Provide the [X, Y] coordinate of the cell's center where the given text is located.  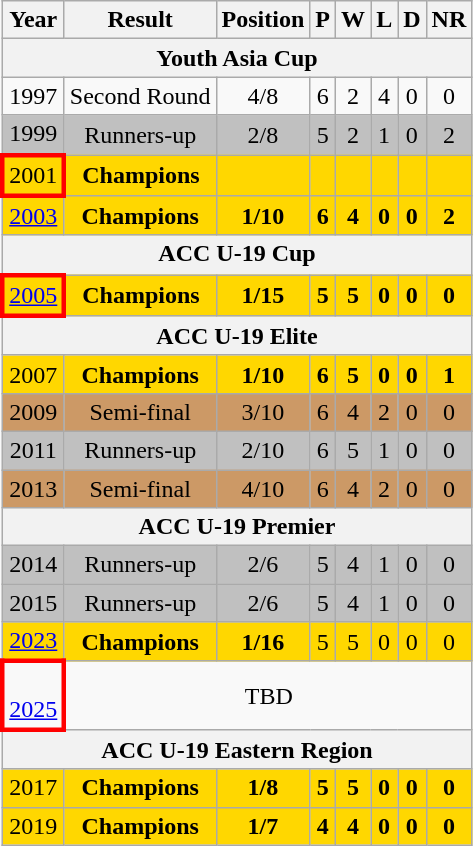
2019 [33, 826]
2009 [33, 412]
2005 [33, 296]
4/8 [263, 96]
1997 [33, 96]
1/8 [263, 788]
2023 [33, 642]
2011 [33, 450]
1/16 [263, 642]
Result [140, 20]
2/8 [263, 135]
2025 [33, 695]
2/10 [263, 450]
2013 [33, 489]
P [323, 20]
1999 [33, 135]
2014 [33, 565]
2017 [33, 788]
ACC U-19 Eastern Region [237, 749]
2001 [33, 174]
2007 [33, 374]
ACC U-19 Premier [237, 527]
D [412, 20]
1/15 [263, 296]
W [354, 20]
2015 [33, 603]
2003 [33, 216]
ACC U-19 Cup [237, 255]
4/10 [263, 489]
Year [33, 20]
3/10 [263, 412]
NR [449, 20]
ACC U-19 Elite [237, 336]
TBD [268, 695]
1/7 [263, 826]
Second Round [140, 96]
Position [263, 20]
Youth Asia Cup [237, 58]
L [384, 20]
